For the text-containing cell, return its midpoint in (X, Y) coordinate format. 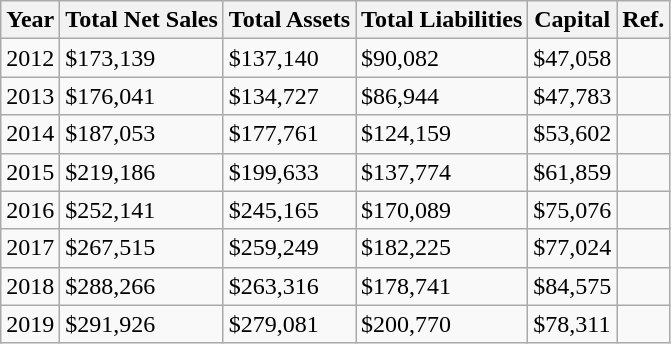
Capital (572, 20)
$47,058 (572, 58)
$263,316 (289, 286)
$75,076 (572, 210)
Total Liabilities (442, 20)
$137,140 (289, 58)
Total Net Sales (142, 20)
2017 (30, 248)
$291,926 (142, 324)
2012 (30, 58)
$199,633 (289, 172)
2016 (30, 210)
$200,770 (442, 324)
$53,602 (572, 134)
$90,082 (442, 58)
$187,053 (142, 134)
$47,783 (572, 96)
$259,249 (289, 248)
2019 (30, 324)
Ref. (644, 20)
$77,024 (572, 248)
$134,727 (289, 96)
$219,186 (142, 172)
$279,081 (289, 324)
$86,944 (442, 96)
$267,515 (142, 248)
2013 (30, 96)
$245,165 (289, 210)
2018 (30, 286)
Year (30, 20)
$176,041 (142, 96)
$173,139 (142, 58)
2015 (30, 172)
$288,266 (142, 286)
Total Assets (289, 20)
$178,741 (442, 286)
$182,225 (442, 248)
$137,774 (442, 172)
$177,761 (289, 134)
$124,159 (442, 134)
$252,141 (142, 210)
2014 (30, 134)
$84,575 (572, 286)
$61,859 (572, 172)
$78,311 (572, 324)
$170,089 (442, 210)
